Return [x, y] of the center of cell containing provided text 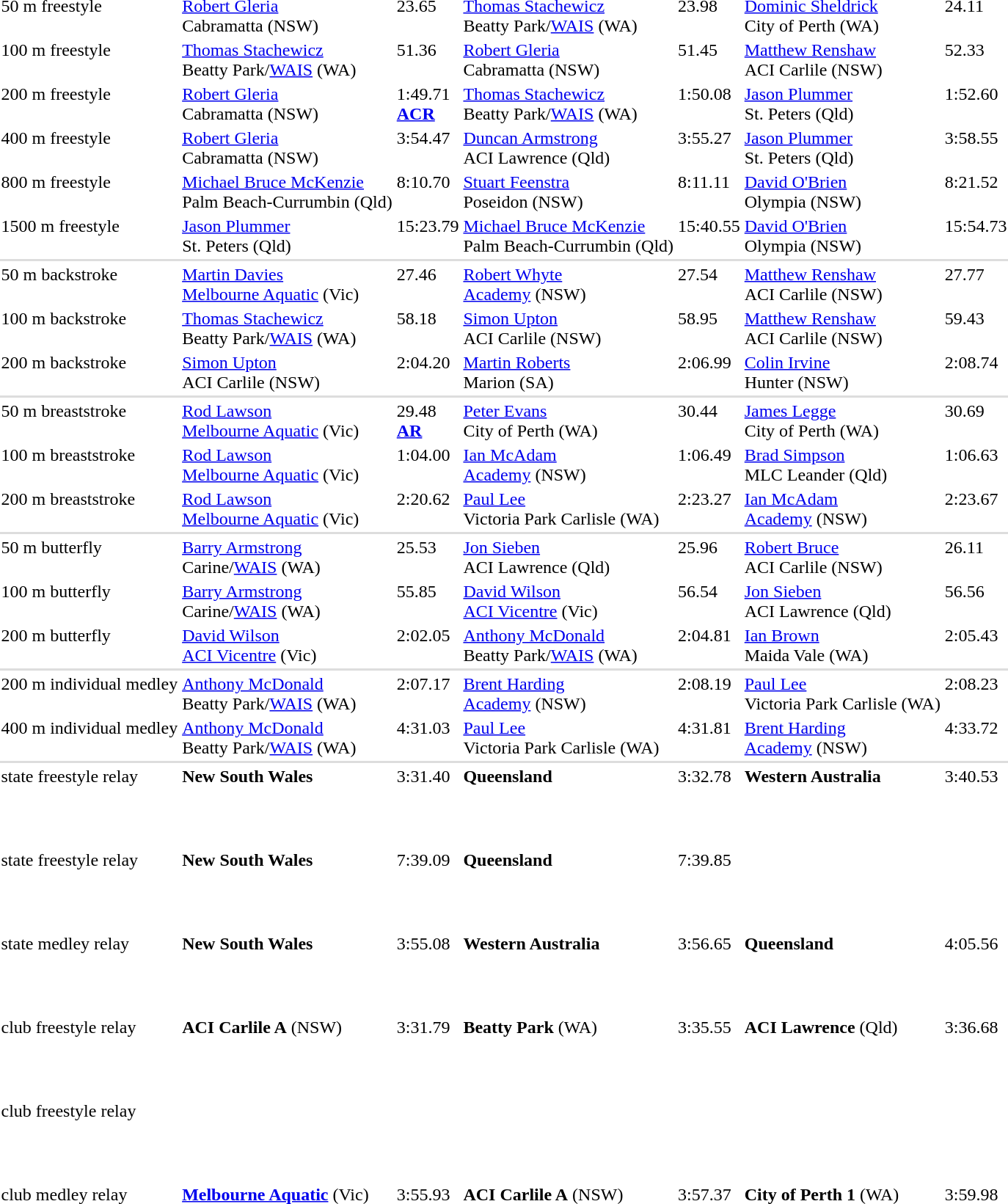
8:21.52 [976, 192]
15:23.79 [428, 236]
Martin DaviesMelbourne Aquatic (Vic) [288, 285]
David O'Brien Olympia (NSW) [842, 192]
100 m backstroke [90, 329]
Brad SimpsonMLC Leander (Qld) [842, 465]
30.44 [709, 421]
56.54 [709, 602]
1:06.49 [709, 465]
4:31.03 [428, 738]
4:33.72 [976, 738]
Martin RobertsMarion (SA) [569, 373]
100 m butterfly [90, 602]
1:06.63 [976, 465]
400 m freestyle [90, 148]
ACI Carlile A (NSW) [288, 1057]
3:55.08 [428, 973]
Peter EvansCity of Perth (WA) [569, 421]
Beatty Park (WA) [569, 1057]
2:04.81 [709, 646]
200 m freestyle [90, 104]
26.11 [976, 558]
52.33 [976, 60]
56.56 [976, 602]
Robert BruceACI Carlile (NSW) [842, 558]
3:58.55 [976, 148]
Duncan ArmstrongACI Lawrence (Qld) [569, 148]
2:02.05 [428, 646]
8:10.70 [428, 192]
1:52.60 [976, 104]
55.85 [428, 602]
3:56.65 [709, 973]
100 m freestyle [90, 60]
7:39.85 [709, 889]
800 m freestyle [90, 192]
Robert WhyteAcademy (NSW) [569, 285]
2:20.62 [428, 509]
27.46 [428, 285]
James LeggeCity of Perth (WA) [842, 421]
27.54 [709, 285]
2:08.23 [976, 694]
3:35.55 [709, 1057]
4:31.81 [709, 738]
state medley relay [90, 973]
1500 m freestyle [90, 236]
Ian BrownMaida Vale (WA) [842, 646]
2:23.27 [709, 509]
3:31.40 [428, 806]
100 m breaststroke [90, 465]
2:06.99 [709, 373]
51.36 [428, 60]
3:31.79 [428, 1057]
58.95 [709, 329]
27.77 [976, 285]
3:36.68 [976, 1057]
400 m individual medley [90, 738]
50 m breaststroke [90, 421]
2:04.20 [428, 373]
200 m backstroke [90, 373]
51.45 [709, 60]
7:39.09 [428, 889]
3:32.78 [709, 806]
1:50.08 [709, 104]
200 m individual medley [90, 694]
58.18 [428, 329]
2:23.67 [976, 509]
2:08.74 [976, 373]
50 m backstroke [90, 285]
59.43 [976, 329]
50 m butterfly [90, 558]
200 m butterfly [90, 646]
3:40.53 [976, 806]
1:04.00 [428, 465]
29.48AR [428, 421]
ACI Lawrence (Qld) [842, 1057]
David O'BrienOlympia (NSW) [842, 236]
1:49.71ACR [428, 104]
3:54.47 [428, 148]
Colin IrvineHunter (NSW) [842, 373]
30.69 [976, 421]
8:11.11 [709, 192]
15:54.73 [976, 236]
2:05.43 [976, 646]
2:07.17 [428, 694]
Stuart FeenstraPoseidon (NSW) [569, 192]
3:55.27 [709, 148]
25.96 [709, 558]
200 m breaststroke [90, 509]
4:05.56 [976, 973]
15:40.55 [709, 236]
2:08.19 [709, 694]
25.53 [428, 558]
